Detect which cell encompasses the target text, then output its [x, y] center coordinate. 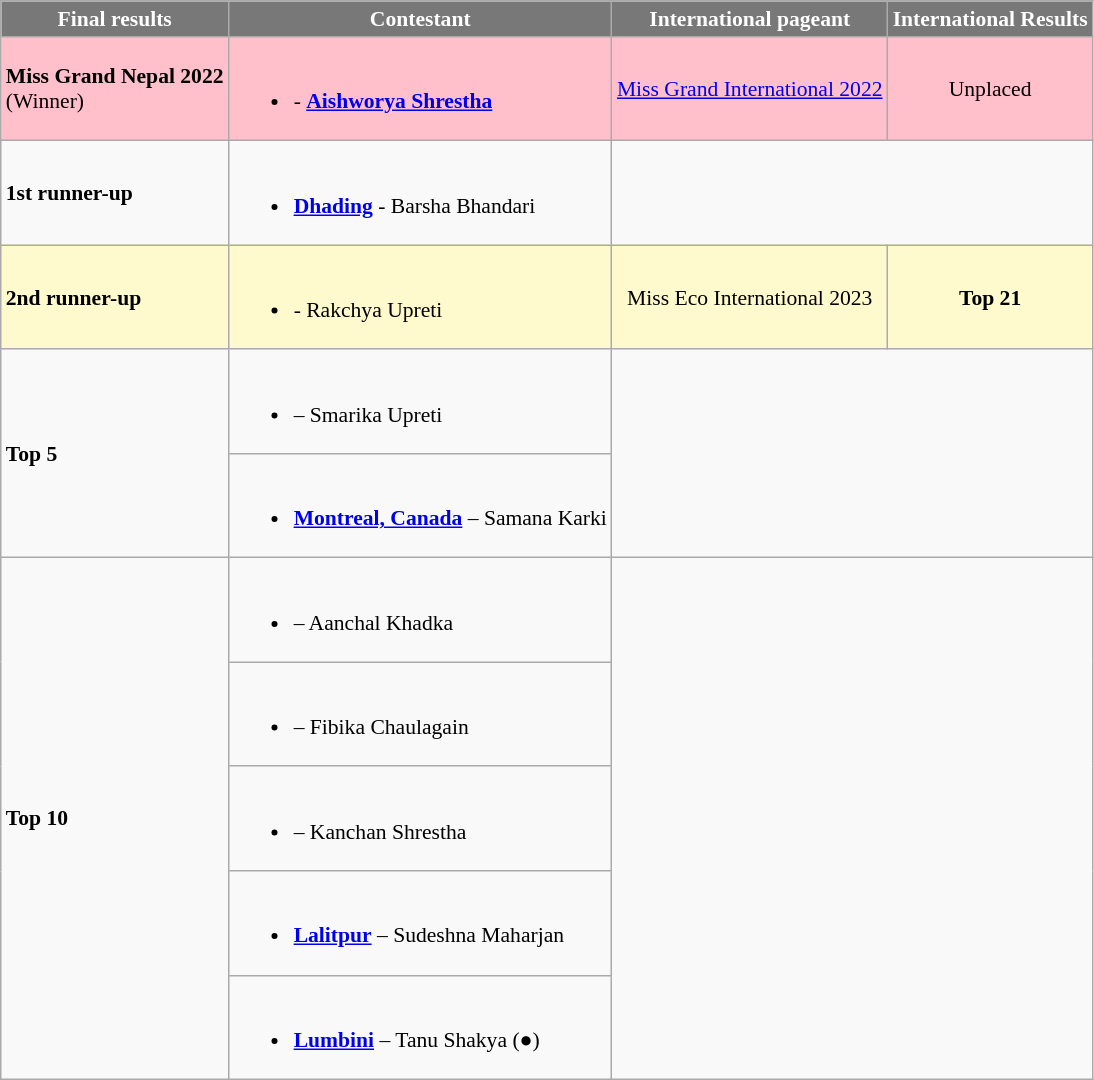
2nd runner-up [115, 297]
Final results [115, 19]
Lalitpur – Sudeshna Maharjan [420, 923]
International pageant [750, 19]
Miss Eco International 2023 [750, 297]
1st runner-up [115, 193]
International Results [990, 19]
- Aishworya Shrestha [420, 89]
Unplaced [990, 89]
Contestant [420, 19]
Top 21 [990, 297]
– Kanchan Shrestha [420, 819]
Lumbini – Tanu Shakya (●) [420, 1027]
Dhading - Barsha Bhandari [420, 193]
– Fibika Chaulagain [420, 715]
Miss Grand International 2022 [750, 89]
Montreal, Canada – Samana Karki [420, 506]
– Aanchal Khadka [420, 610]
Top 5 [115, 454]
- Rakchya Upreti [420, 297]
Miss Grand Nepal 2022(Winner) [115, 89]
Top 10 [115, 818]
– Smarika Upreti [420, 402]
